Search for the cell housing the specified text and yield its [x, y] center coordinate. 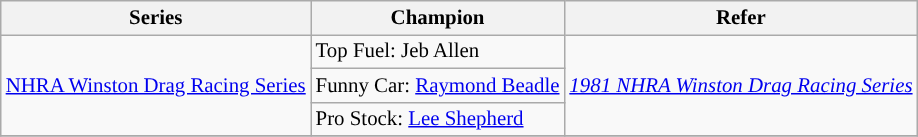
Funny Car: Raymond Beadle [438, 85]
NHRA Winston Drag Racing Series [156, 85]
Refer [740, 18]
Top Fuel: Jeb Allen [438, 51]
1981 NHRA Winston Drag Racing Series [740, 85]
Series [156, 18]
Champion [438, 18]
Pro Stock: Lee Shepherd [438, 119]
